Determine the (X, Y) coordinate at the center of the cell enclosing the given text.  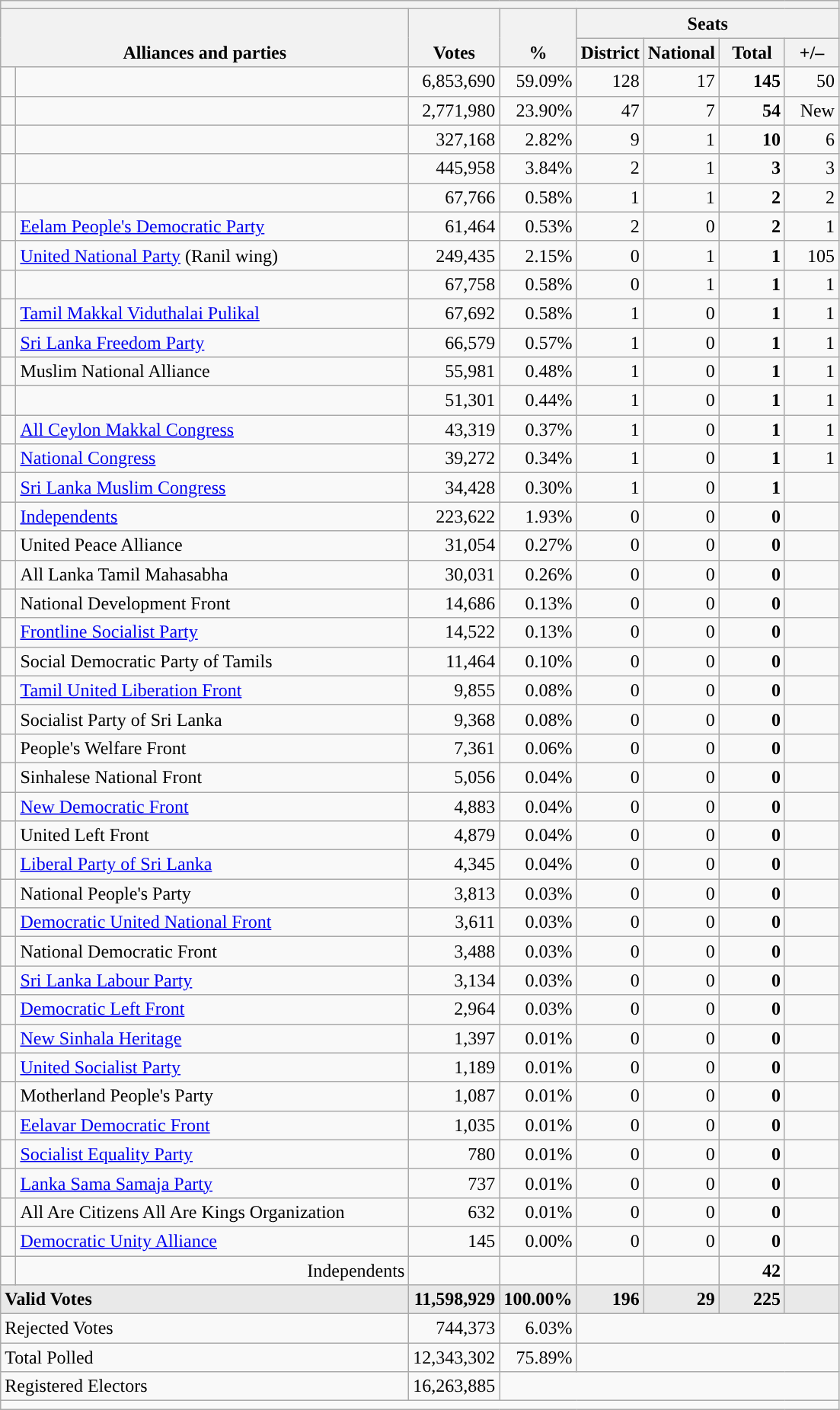
4,883 (454, 807)
1,087 (454, 1096)
780 (454, 1154)
Eelam People's Democratic Party (212, 226)
United Peace Alliance (212, 545)
11,598,929 (454, 1300)
14,522 (454, 632)
2.82% (538, 139)
0.06% (538, 748)
0.34% (538, 459)
Muslim National Alliance (212, 372)
249,435 (454, 255)
1.93% (538, 516)
Seats (708, 24)
42 (752, 1270)
61,464 (454, 226)
30,031 (454, 574)
0.44% (538, 401)
7 (681, 110)
3,813 (454, 894)
10 (752, 139)
Rejected Votes (205, 1328)
7,361 (454, 748)
Democratic Unity Alliance (212, 1241)
55,981 (454, 372)
Votes (454, 38)
3.84% (538, 168)
Lanka Sama Samaja Party (212, 1183)
National (681, 53)
4,879 (454, 836)
67,758 (454, 284)
Democratic United National Front (212, 922)
196 (610, 1300)
6 (812, 139)
744,373 (454, 1328)
New (812, 110)
Total Polled (205, 1357)
16,263,885 (454, 1386)
People's Welfare Front (212, 748)
Sri Lanka Labour Party (212, 980)
Tamil Makkal Viduthalai Pulikal (212, 313)
100.00% (538, 1300)
National Democratic Front (212, 951)
223,622 (454, 516)
United Left Front (212, 836)
All Are Citizens All Are Kings Organization (212, 1212)
3,488 (454, 951)
67,766 (454, 197)
District (610, 53)
All Lanka Tamil Mahasabha (212, 574)
50 (812, 82)
23.90% (538, 110)
National People's Party (212, 894)
Eelavar Democratic Front (212, 1125)
75.89% (538, 1357)
0.48% (538, 372)
0.57% (538, 342)
47 (610, 110)
67,692 (454, 313)
Alliances and parties (205, 38)
Socialist Party of Sri Lanka (212, 719)
Sinhalese National Front (212, 777)
9,368 (454, 719)
2.15% (538, 255)
Frontline Socialist Party (212, 632)
1,189 (454, 1067)
29 (681, 1300)
All Ceylon Makkal Congress (212, 430)
0.37% (538, 430)
11,464 (454, 661)
34,428 (454, 488)
59.09% (538, 82)
225 (752, 1300)
54 (752, 110)
39,272 (454, 459)
% (538, 38)
66,579 (454, 342)
3,134 (454, 980)
2,771,980 (454, 110)
31,054 (454, 545)
14,686 (454, 603)
9 (610, 139)
United National Party (Ranil wing) (212, 255)
0.10% (538, 661)
United Socialist Party (212, 1067)
0.27% (538, 545)
2,964 (454, 1009)
12,343,302 (454, 1357)
Tamil United Liberation Front (212, 690)
New Democratic Front (212, 807)
632 (454, 1212)
Motherland People's Party (212, 1096)
1,397 (454, 1038)
0.26% (538, 574)
0.00% (538, 1241)
51,301 (454, 401)
National Development Front (212, 603)
Socialist Equality Party (212, 1154)
Registered Electors (205, 1386)
43,319 (454, 430)
327,168 (454, 139)
Valid Votes (205, 1300)
Social Democratic Party of Tamils (212, 661)
+/– (812, 53)
0.53% (538, 226)
National Congress (212, 459)
1,035 (454, 1125)
3,611 (454, 922)
New Sinhala Heritage (212, 1038)
Sri Lanka Muslim Congress (212, 488)
128 (610, 82)
5,056 (454, 777)
105 (812, 255)
6.03% (538, 1328)
17 (681, 82)
Liberal Party of Sri Lanka (212, 865)
6,853,690 (454, 82)
4,345 (454, 865)
Total (752, 53)
Democratic Left Front (212, 1009)
9,855 (454, 690)
0.30% (538, 488)
737 (454, 1183)
Sri Lanka Freedom Party (212, 342)
445,958 (454, 168)
